Return the [x, y] coordinate for the center point of the cell that contains the specified text.  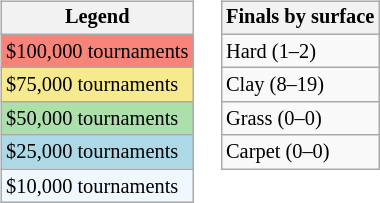
$50,000 tournaments [97, 119]
$75,000 tournaments [97, 85]
$100,000 tournaments [97, 51]
$10,000 tournaments [97, 186]
Carpet (0–0) [300, 152]
Legend [97, 18]
Grass (0–0) [300, 119]
$25,000 tournaments [97, 152]
Finals by surface [300, 18]
Hard (1–2) [300, 51]
Clay (8–19) [300, 85]
